Search for the cell housing the specified text and yield its [x, y] center coordinate. 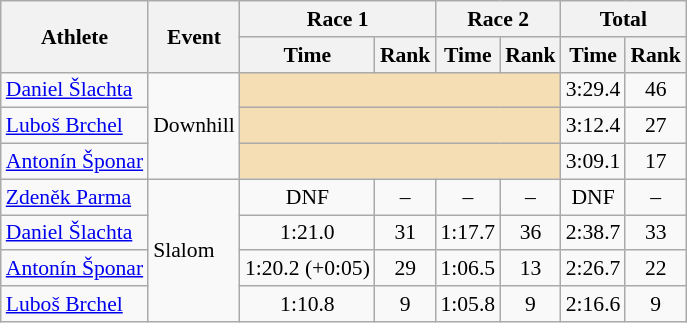
Race 1 [338, 19]
Downhill [194, 126]
Total [624, 19]
Zdeněk Parma [74, 197]
1:06.5 [468, 269]
Slalom [194, 250]
2:26.7 [594, 269]
2:16.6 [594, 304]
29 [406, 269]
1:20.2 (+0:05) [308, 269]
2:38.7 [594, 233]
27 [656, 126]
1:10.8 [308, 304]
31 [406, 233]
13 [530, 269]
3:29.4 [594, 90]
17 [656, 162]
33 [656, 233]
46 [656, 90]
1:17.7 [468, 233]
1:05.8 [468, 304]
22 [656, 269]
3:09.1 [594, 162]
Race 2 [498, 19]
Athlete [74, 36]
3:12.4 [594, 126]
36 [530, 233]
1:21.0 [308, 233]
Event [194, 36]
